Provide the [x, y] coordinate of the cell's center where the given text is located.  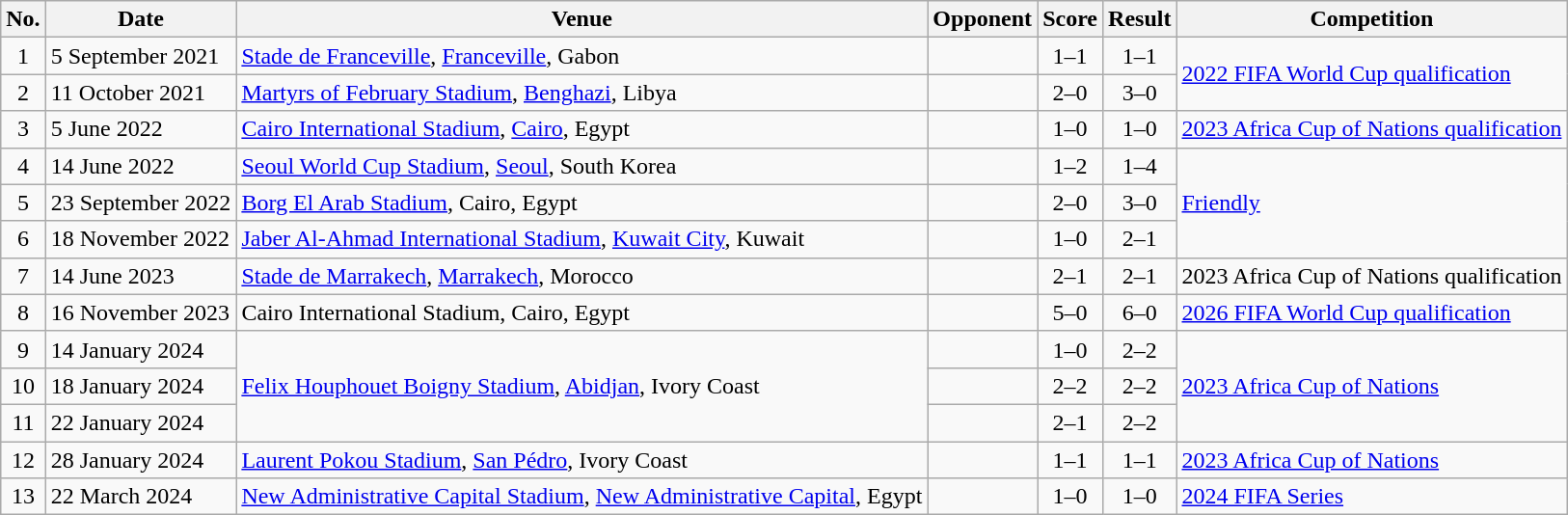
14 June 2023 [141, 276]
1 [23, 56]
1–4 [1140, 166]
No. [23, 19]
2024 FIFA Series [1371, 497]
23 September 2022 [141, 203]
1–2 [1070, 166]
10 [23, 386]
Martyrs of February Stadium, Benghazi, Libya [582, 93]
18 November 2022 [141, 239]
6–0 [1140, 312]
5–0 [1070, 312]
Stade de Franceville, Franceville, Gabon [582, 56]
Borg El Arab Stadium, Cairo, Egypt [582, 203]
2026 FIFA World Cup qualification [1371, 312]
13 [23, 497]
Venue [582, 19]
6 [23, 239]
4 [23, 166]
5 June 2022 [141, 129]
8 [23, 312]
22 March 2024 [141, 497]
Date [141, 19]
Result [1140, 19]
Friendly [1371, 203]
5 September 2021 [141, 56]
14 January 2024 [141, 349]
Opponent [983, 19]
12 [23, 460]
5 [23, 203]
18 January 2024 [141, 386]
16 November 2023 [141, 312]
Felix Houphouet Boigny Stadium, Abidjan, Ivory Coast [582, 386]
7 [23, 276]
New Administrative Capital Stadium, New Administrative Capital, Egypt [582, 497]
11 October 2021 [141, 93]
Score [1070, 19]
Laurent Pokou Stadium, San Pédro, Ivory Coast [582, 460]
22 January 2024 [141, 422]
28 January 2024 [141, 460]
2 [23, 93]
Seoul World Cup Stadium, Seoul, South Korea [582, 166]
3 [23, 129]
14 June 2022 [141, 166]
2022 FIFA World Cup qualification [1371, 74]
11 [23, 422]
Competition [1371, 19]
Jaber Al-Ahmad International Stadium, Kuwait City, Kuwait [582, 239]
Stade de Marrakech, Marrakech, Morocco [582, 276]
9 [23, 349]
